Scan for the cell matching the given text and deliver its [x, y] coordinate at center. 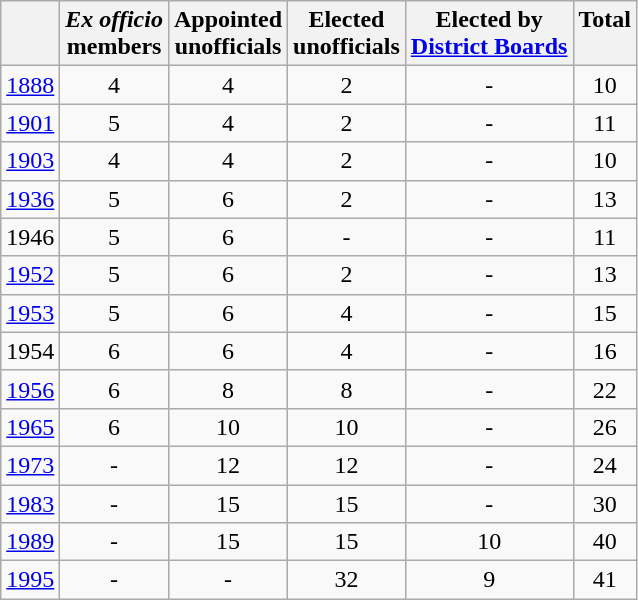
Appointed unofficials [228, 34]
32 [347, 580]
1901 [30, 123]
24 [605, 465]
1953 [30, 313]
1983 [30, 503]
1995 [30, 580]
1936 [30, 199]
1946 [30, 237]
40 [605, 542]
1956 [30, 389]
1952 [30, 275]
Total [605, 34]
1888 [30, 85]
26 [605, 427]
Elected byDistrict Boards [489, 34]
Elected unofficials [347, 34]
41 [605, 580]
1965 [30, 427]
1903 [30, 161]
Ex officio members [114, 34]
9 [489, 580]
16 [605, 351]
1989 [30, 542]
1954 [30, 351]
22 [605, 389]
1973 [30, 465]
30 [605, 503]
